Detect which cell encompasses the target text, then output its [x, y] center coordinate. 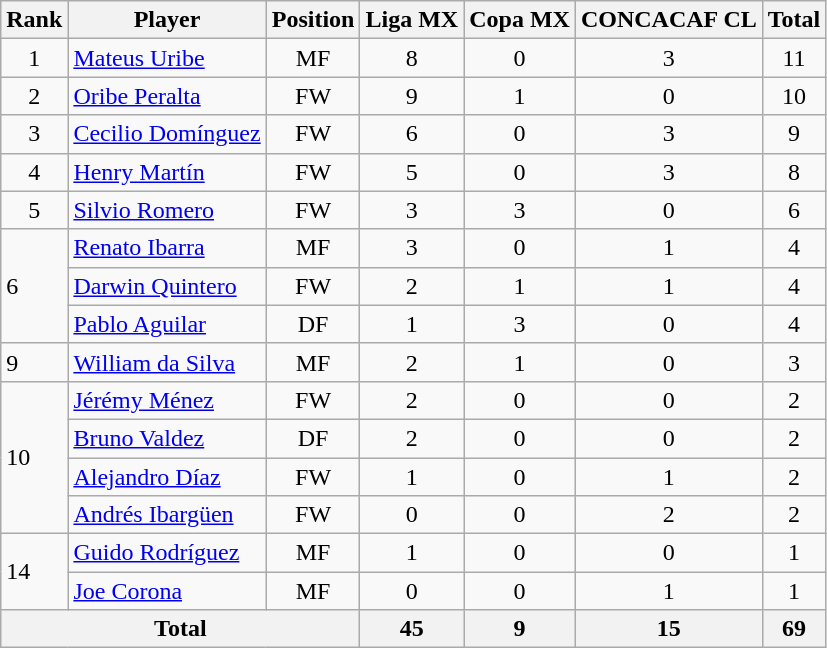
45 [412, 629]
Joe Corona [167, 591]
14 [34, 572]
Pablo Aguilar [167, 324]
Oribe Peralta [167, 96]
15 [668, 629]
Player [167, 20]
Position [313, 20]
Copa MX [520, 20]
Henry Martín [167, 172]
Jérémy Ménez [167, 400]
William da Silva [167, 362]
69 [794, 629]
Guido Rodríguez [167, 553]
Mateus Uribe [167, 58]
Liga MX [412, 20]
Darwin Quintero [167, 286]
Alejandro Díaz [167, 477]
11 [794, 58]
Andrés Ibargüen [167, 515]
Bruno Valdez [167, 438]
Renato Ibarra [167, 248]
Cecilio Domínguez [167, 134]
Silvio Romero [167, 210]
Rank [34, 20]
CONCACAF CL [668, 20]
